Pinpoint the cell where the given text exists, returning its (x, y) midpoint coordinate. 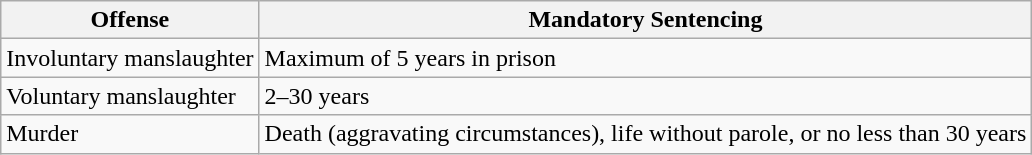
Death (aggravating circumstances), life without parole, or no less than 30 years (646, 134)
Voluntary manslaughter (130, 96)
Murder (130, 134)
2–30 years (646, 96)
Offense (130, 20)
Mandatory Sentencing (646, 20)
Involuntary manslaughter (130, 58)
Maximum of 5 years in prison (646, 58)
